For the text-containing cell, return its midpoint in [X, Y] coordinate format. 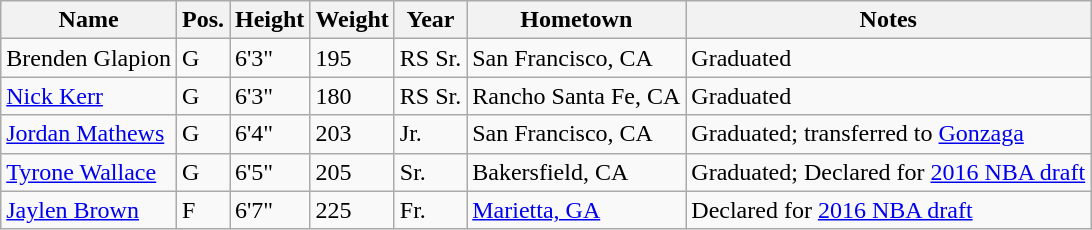
Nick Kerr [89, 96]
195 [352, 58]
Tyrone Wallace [89, 172]
6'4" [270, 134]
225 [352, 210]
Pos. [202, 20]
Brenden Glapion [89, 58]
Marietta, GA [576, 210]
Rancho Santa Fe, CA [576, 96]
Jaylen Brown [89, 210]
6'7" [270, 210]
Jr. [430, 134]
180 [352, 96]
Notes [888, 20]
Hometown [576, 20]
Bakersfield, CA [576, 172]
203 [352, 134]
6'5" [270, 172]
Fr. [430, 210]
Weight [352, 20]
Year [430, 20]
205 [352, 172]
Graduated; Declared for 2016 NBA draft [888, 172]
Graduated; transferred to Gonzaga [888, 134]
Sr. [430, 172]
Jordan Mathews [89, 134]
Height [270, 20]
Name [89, 20]
F [202, 210]
Declared for 2016 NBA draft [888, 210]
